For the text-containing cell, return its midpoint in (x, y) coordinate format. 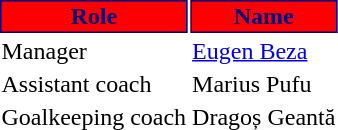
Assistant coach (94, 84)
Name (264, 16)
Manager (94, 51)
Role (94, 16)
Marius Pufu (264, 84)
Eugen Beza (264, 51)
